Locate the cell with the specified text and output its [x, y] center coordinate. 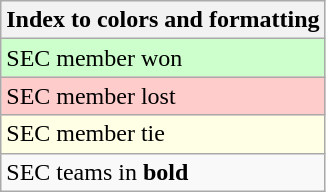
SEC member tie [163, 134]
SEC teams in bold [163, 172]
Index to colors and formatting [163, 20]
SEC member lost [163, 96]
SEC member won [163, 58]
